Pinpoint the cell where the given text exists, returning its [x, y] midpoint coordinate. 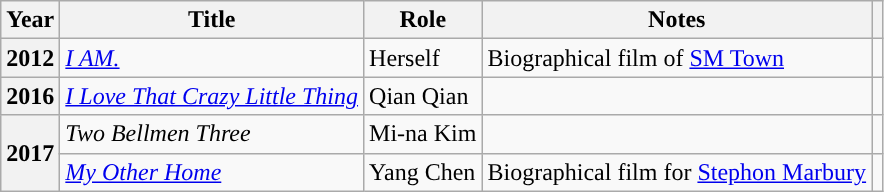
Two Bellmen Three [212, 134]
Qian Qian [423, 96]
Mi-na Kim [423, 134]
My Other Home [212, 172]
I AM. [212, 58]
Biographical film for Stephon Marbury [677, 172]
2012 [30, 58]
Herself [423, 58]
Yang Chen [423, 172]
2017 [30, 153]
Biographical film of SM Town [677, 58]
Role [423, 20]
Title [212, 20]
Notes [677, 20]
I Love That Crazy Little Thing [212, 96]
Year [30, 20]
2016 [30, 96]
